From the cell containing the given text, extract its center point as (X, Y) coordinate. 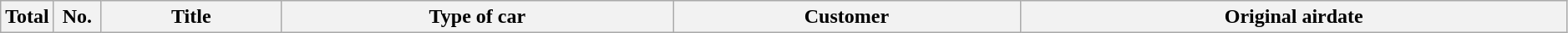
Total (28, 17)
Title (190, 17)
Customer (847, 17)
No. (77, 17)
Original airdate (1293, 17)
Type of car (477, 17)
